Detect which cell encompasses the target text, then output its (x, y) center coordinate. 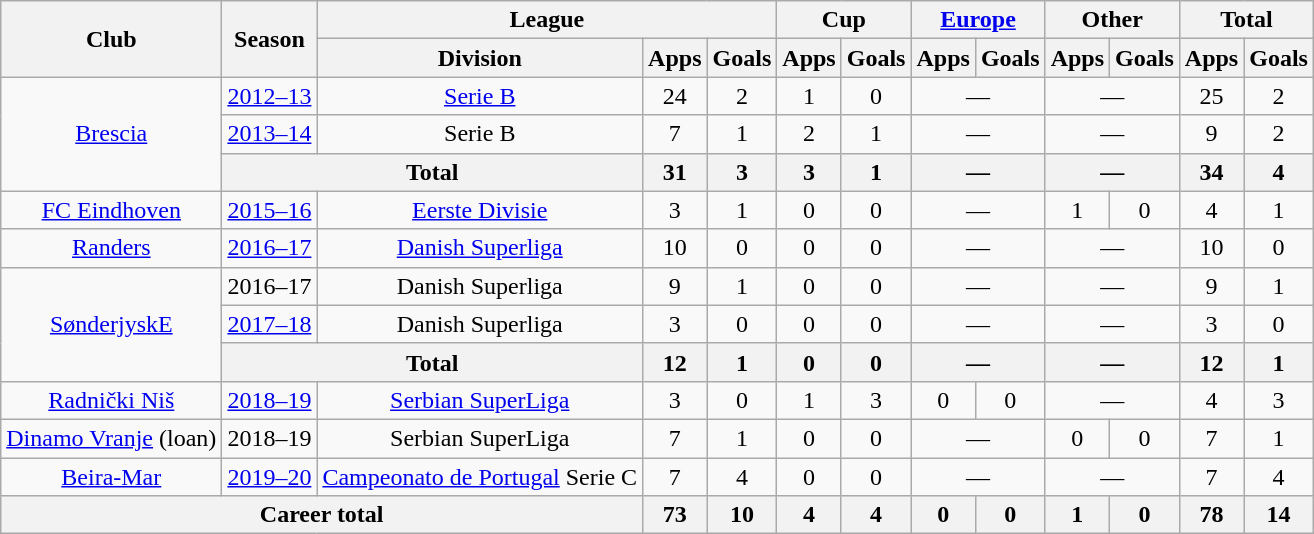
Randers (112, 248)
31 (675, 172)
Cup (844, 20)
Dinamo Vranje (loan) (112, 438)
14 (1279, 515)
2015–16 (270, 210)
League (547, 20)
Europe (978, 20)
Season (270, 39)
2013–14 (270, 134)
Brescia (112, 134)
Other (1112, 20)
2012–13 (270, 96)
24 (675, 96)
Campeonato de Portugal Serie C (480, 477)
2019–20 (270, 477)
78 (1211, 515)
Eerste Divisie (480, 210)
SønderjyskE (112, 324)
34 (1211, 172)
Beira-Mar (112, 477)
FC Eindhoven (112, 210)
2017–18 (270, 324)
Career total (322, 515)
Club (112, 39)
73 (675, 515)
Radnički Niš (112, 400)
Division (480, 58)
25 (1211, 96)
